Determine the (x, y) coordinate at the center of the cell enclosing the given text.  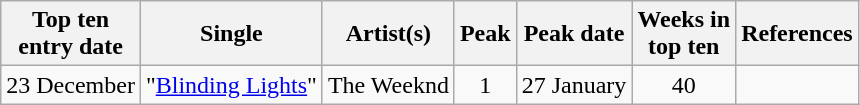
Single (231, 34)
27 January (574, 85)
1 (485, 85)
Weeks intop ten (684, 34)
23 December (71, 85)
Artist(s) (388, 34)
"Blinding Lights" (231, 85)
Peak (485, 34)
The Weeknd (388, 85)
Peak date (574, 34)
40 (684, 85)
References (798, 34)
Top tenentry date (71, 34)
